Extract the [x, y] coordinate from the center of the cell holding the provided text.  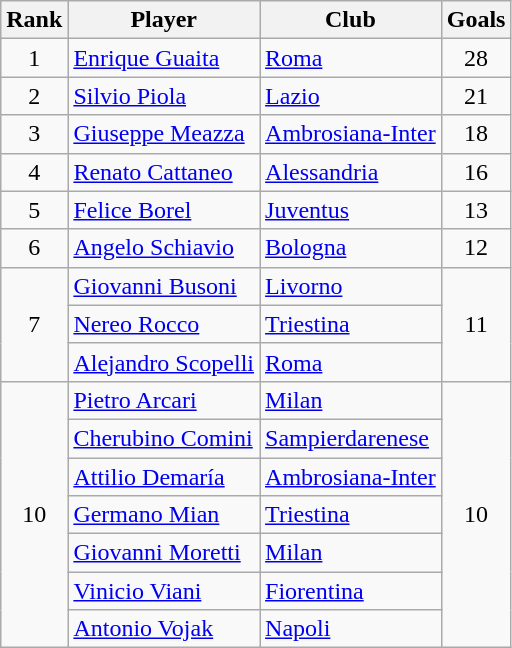
Germano Mian [164, 515]
Nereo Rocco [164, 324]
Enrique Guaita [164, 58]
Lazio [351, 96]
Sampierdarenese [351, 438]
13 [476, 210]
Club [351, 20]
2 [34, 96]
Player [164, 20]
21 [476, 96]
Felice Borel [164, 210]
11 [476, 324]
Alejandro Scopelli [164, 362]
Pietro Arcari [164, 400]
Renato Cattaneo [164, 172]
4 [34, 172]
Alessandria [351, 172]
Angelo Schiavio [164, 248]
7 [34, 324]
Bologna [351, 248]
6 [34, 248]
18 [476, 134]
Rank [34, 20]
Cherubino Comini [164, 438]
3 [34, 134]
Attilio Demaría [164, 477]
Vinicio Viani [164, 591]
Livorno [351, 286]
Antonio Vojak [164, 629]
12 [476, 248]
Fiorentina [351, 591]
Giovanni Busoni [164, 286]
Juventus [351, 210]
5 [34, 210]
28 [476, 58]
1 [34, 58]
Napoli [351, 629]
16 [476, 172]
Giuseppe Meazza [164, 134]
Silvio Piola [164, 96]
Giovanni Moretti [164, 553]
Goals [476, 20]
